Identify which cell holds the provided text, then report its [X, Y] central coordinate. 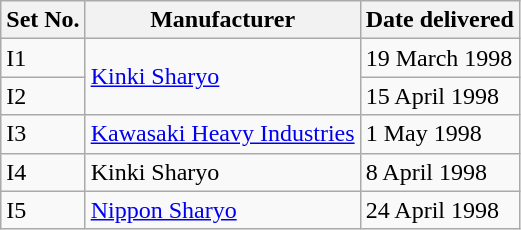
Nippon Sharyo [222, 210]
I3 [43, 134]
Kawasaki Heavy Industries [222, 134]
I4 [43, 172]
Set No. [43, 20]
1 May 1998 [440, 134]
24 April 1998 [440, 210]
I1 [43, 58]
8 April 1998 [440, 172]
15 April 1998 [440, 96]
Manufacturer [222, 20]
I2 [43, 96]
19 March 1998 [440, 58]
I5 [43, 210]
Date delivered [440, 20]
